Find where the given text appears and provide that cell's center as (x, y) coordinate. 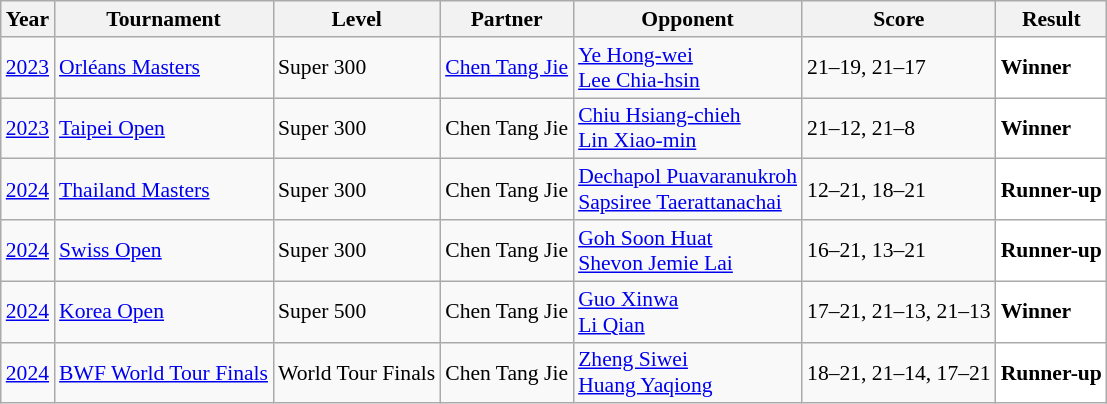
Korea Open (164, 312)
Year (28, 19)
BWF World Tour Finals (164, 372)
Dechapol Puavaranukroh Sapsiree Taerattanachai (688, 190)
21–19, 21–17 (899, 68)
Partner (506, 19)
12–21, 18–21 (899, 190)
Opponent (688, 19)
Result (1052, 19)
Goh Soon Huat Shevon Jemie Lai (688, 250)
18–21, 21–14, 17–21 (899, 372)
World Tour Finals (356, 372)
Thailand Masters (164, 190)
21–12, 21–8 (899, 128)
Taipei Open (164, 128)
Guo Xinwa Li Qian (688, 312)
Ye Hong-wei Lee Chia-hsin (688, 68)
Super 500 (356, 312)
Orléans Masters (164, 68)
16–21, 13–21 (899, 250)
Score (899, 19)
Zheng Siwei Huang Yaqiong (688, 372)
Chiu Hsiang-chieh Lin Xiao-min (688, 128)
Tournament (164, 19)
Swiss Open (164, 250)
Level (356, 19)
17–21, 21–13, 21–13 (899, 312)
